From the cell containing the given text, extract its center point as [X, Y] coordinate. 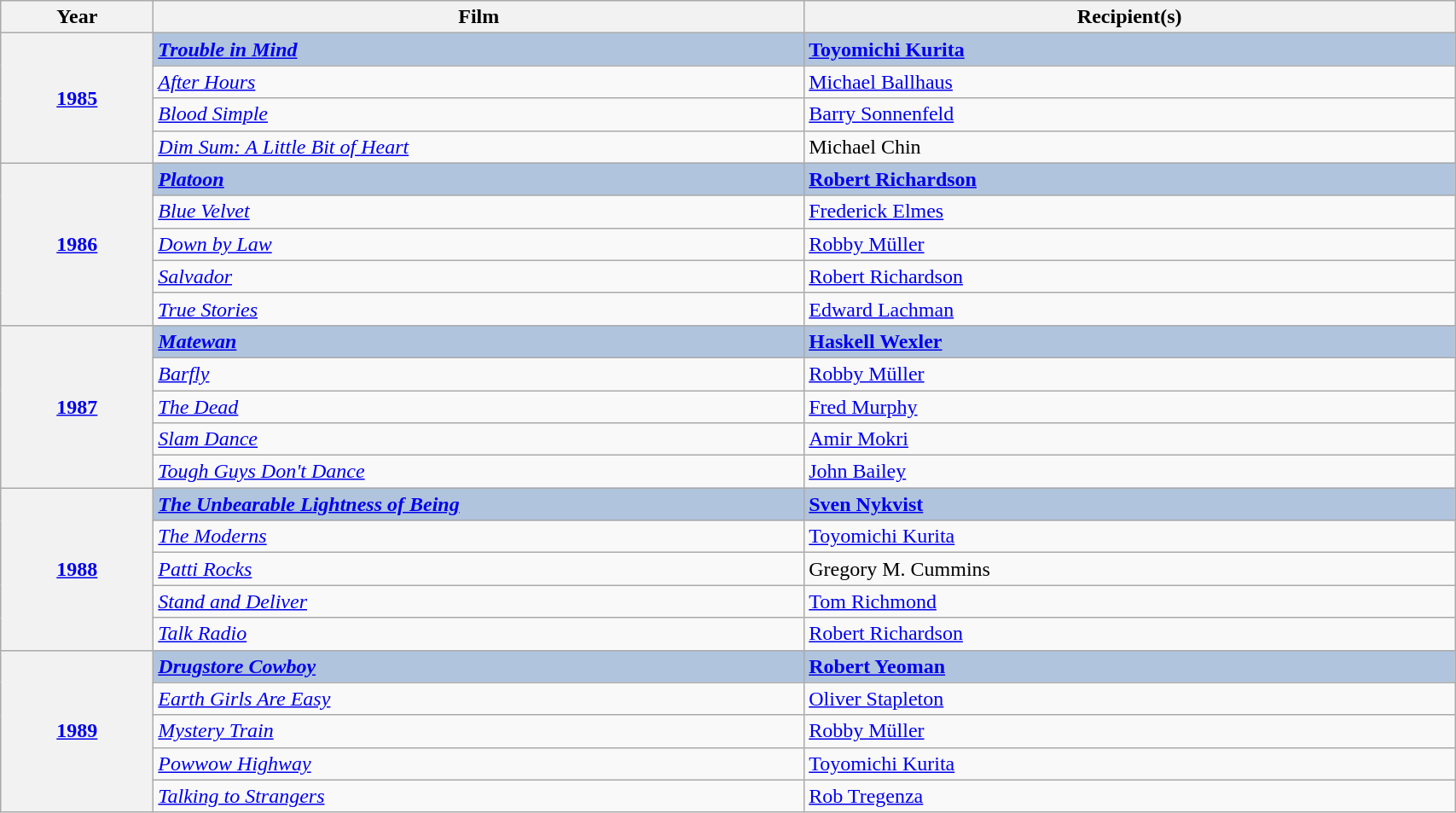
Gregory M. Cummins [1129, 569]
Matewan [479, 341]
1989 [77, 731]
Blood Simple [479, 114]
The Moderns [479, 537]
Year [77, 17]
Film [479, 17]
Talking to Strangers [479, 796]
1985 [77, 98]
Michael Chin [1129, 147]
Stand and Deliver [479, 601]
Tom Richmond [1129, 601]
Sven Nykvist [1129, 504]
Rob Tregenza [1129, 796]
Earth Girls Are Easy [479, 699]
Amir Mokri [1129, 439]
Powwow Highway [479, 764]
Salvador [479, 276]
Blue Velvet [479, 212]
Mystery Train [479, 731]
Haskell Wexler [1129, 341]
Slam Dance [479, 439]
1986 [77, 244]
The Unbearable Lightness of Being [479, 504]
Barry Sonnenfeld [1129, 114]
1988 [77, 569]
Robert Yeoman [1129, 666]
Down by Law [479, 244]
Barfly [479, 374]
Talk Radio [479, 634]
Recipient(s) [1129, 17]
Platoon [479, 179]
Dim Sum: A Little Bit of Heart [479, 147]
Edward Lachman [1129, 309]
Drugstore Cowboy [479, 666]
John Bailey [1129, 472]
Oliver Stapleton [1129, 699]
1987 [77, 406]
Michael Ballhaus [1129, 82]
Tough Guys Don't Dance [479, 472]
True Stories [479, 309]
The Dead [479, 407]
Frederick Elmes [1129, 212]
After Hours [479, 82]
Trouble in Mind [479, 49]
Patti Rocks [479, 569]
Fred Murphy [1129, 407]
